Provide the [X, Y] coordinate of the cell's center where the given text is located.  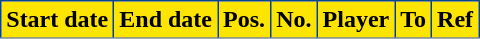
Pos. [244, 20]
No. [294, 20]
Player [356, 20]
Ref [456, 20]
Start date [58, 20]
End date [166, 20]
To [414, 20]
